Locate the cell with the specified text and output its [X, Y] center coordinate. 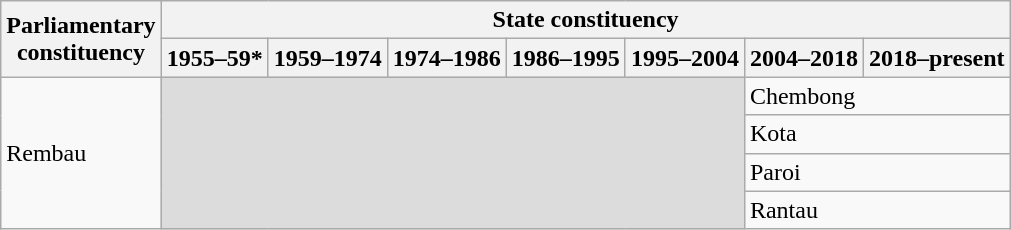
Kota [877, 134]
1955–59* [214, 58]
1995–2004 [684, 58]
1974–1986 [446, 58]
Rembau [81, 153]
Parliamentaryconstituency [81, 39]
State constituency [586, 20]
1959–1974 [328, 58]
2004–2018 [804, 58]
2018–present [936, 58]
Rantau [877, 210]
Chembong [877, 96]
Paroi [877, 172]
1986–1995 [566, 58]
